Locate the cell with the specified text and output its [x, y] center coordinate. 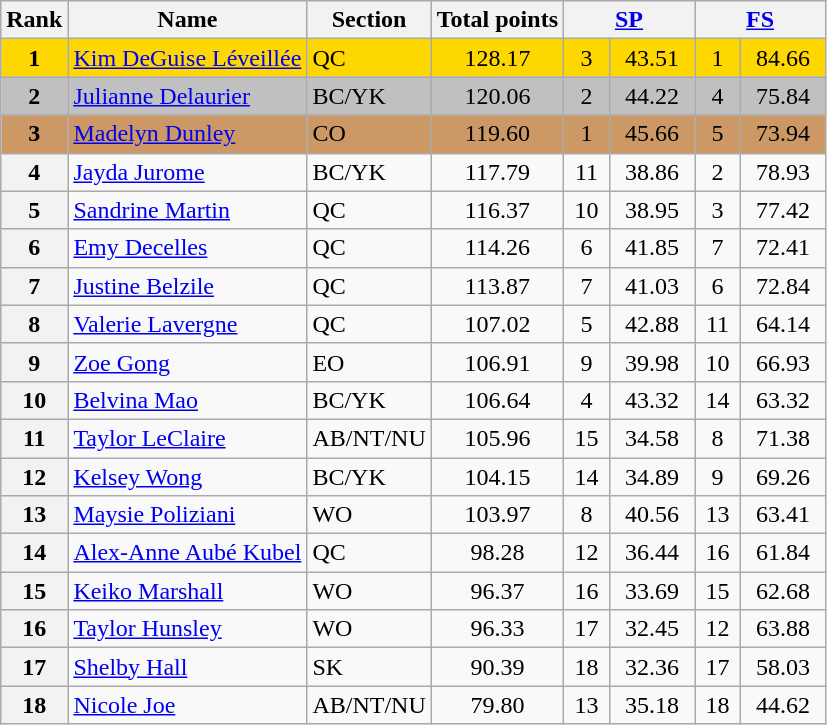
Madelyn Dunley [188, 134]
113.87 [497, 286]
33.69 [652, 591]
Shelby Hall [188, 667]
EO [369, 362]
63.41 [782, 515]
104.15 [497, 477]
Jayda Jurome [188, 172]
34.58 [652, 438]
SP [630, 20]
120.06 [497, 96]
Belvina Mao [188, 400]
Valerie Lavergne [188, 324]
119.60 [497, 134]
Emy Decelles [188, 248]
43.32 [652, 400]
106.91 [497, 362]
Justine Belzile [188, 286]
128.17 [497, 58]
98.28 [497, 553]
114.26 [497, 248]
36.44 [652, 553]
Taylor Hunsley [188, 629]
SK [369, 667]
78.93 [782, 172]
42.88 [652, 324]
Alex-Anne Aubé Kubel [188, 553]
Zoe Gong [188, 362]
43.51 [652, 58]
Kim DeGuise Léveillée [188, 58]
44.22 [652, 96]
73.94 [782, 134]
107.02 [497, 324]
69.26 [782, 477]
105.96 [497, 438]
63.88 [782, 629]
Taylor LeClaire [188, 438]
Keiko Marshall [188, 591]
72.41 [782, 248]
Name [188, 20]
Rank [34, 20]
FS [760, 20]
34.89 [652, 477]
116.37 [497, 210]
Section [369, 20]
75.84 [782, 96]
Maysie Poliziani [188, 515]
Nicole Joe [188, 705]
CO [369, 134]
77.42 [782, 210]
32.36 [652, 667]
Sandrine Martin [188, 210]
39.98 [652, 362]
103.97 [497, 515]
41.03 [652, 286]
35.18 [652, 705]
64.14 [782, 324]
Kelsey Wong [188, 477]
45.66 [652, 134]
61.84 [782, 553]
Total points [497, 20]
Julianne Delaurier [188, 96]
71.38 [782, 438]
79.80 [497, 705]
38.95 [652, 210]
96.37 [497, 591]
41.85 [652, 248]
84.66 [782, 58]
32.45 [652, 629]
62.68 [782, 591]
96.33 [497, 629]
63.32 [782, 400]
38.86 [652, 172]
72.84 [782, 286]
58.03 [782, 667]
90.39 [497, 667]
106.64 [497, 400]
40.56 [652, 515]
44.62 [782, 705]
117.79 [497, 172]
66.93 [782, 362]
